Find where the given text appears and provide that cell's center as (X, Y) coordinate. 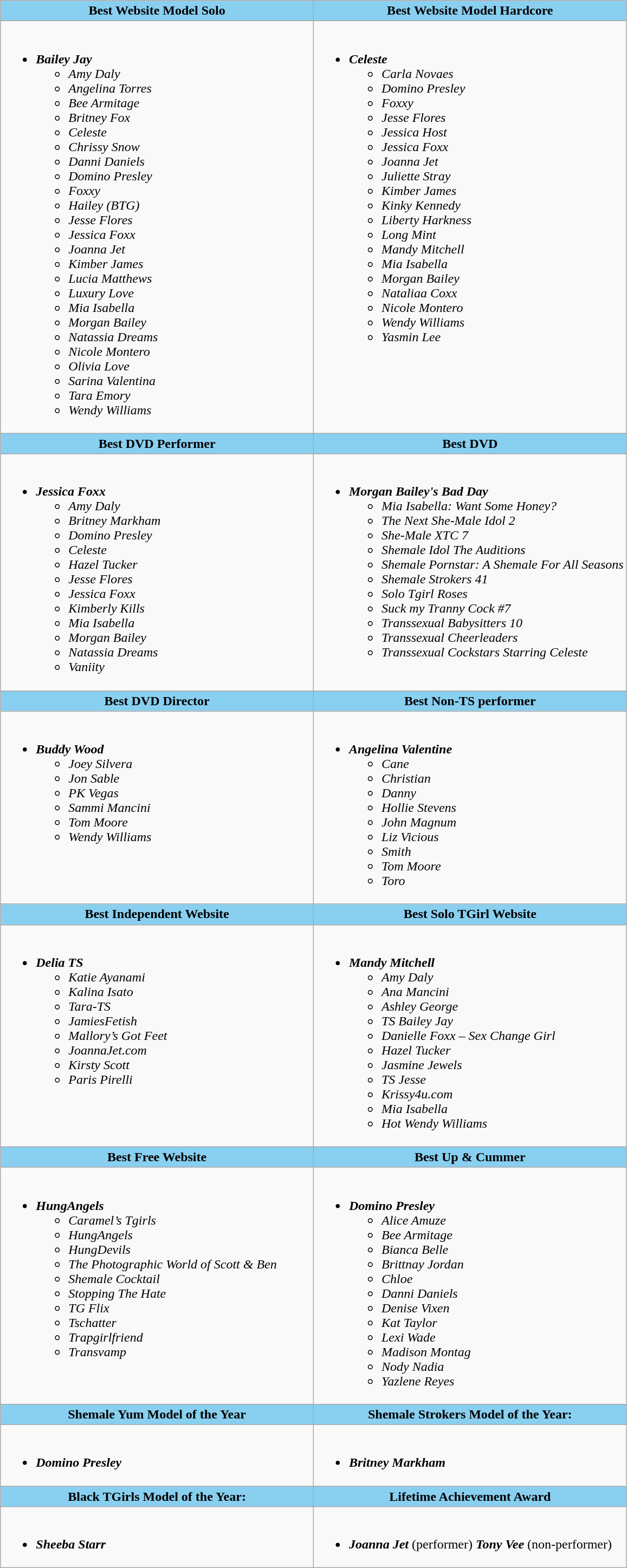
Best DVD Director (157, 701)
Sheeba Starr (157, 1537)
Best Solo TGirl Website (470, 914)
Domino Presley (157, 1455)
Best Website Model Solo (157, 11)
Best Non-TS performer (470, 701)
Lifetime Achievement Award (470, 1497)
Buddy WoodJoey SilveraJon SablePK VegasSammi ManciniTom MooreWendy Williams (157, 808)
Shemale Yum Model of the Year (157, 1414)
Black TGirls Model of the Year: (157, 1497)
Joanna Jet (performer) Tony Vee (non-performer) (470, 1537)
Best DVD (470, 444)
Best Independent Website (157, 914)
Best Up & Cummer (470, 1157)
Best DVD Performer (157, 444)
Best Website Model Hardcore (470, 11)
Shemale Strokers Model of the Year: (470, 1414)
Delia TSKatie AyanamiKalina IsatoTara-TSJamiesFetishMallory’s Got FeetJoannaJet.comKirsty ScottParis Pirelli (157, 1036)
Britney Markham (470, 1455)
Angelina ValentineCaneChristianDannyHollie StevensJohn MagnumLiz ViciousSmithTom MooreToro (470, 808)
Best Free Website (157, 1157)
